Search for the cell housing the specified text and yield its (x, y) center coordinate. 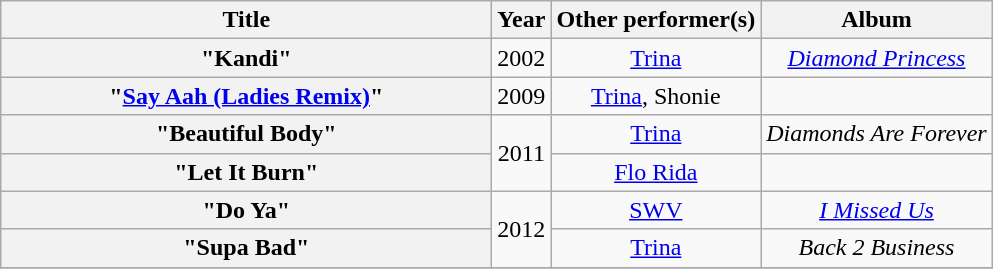
"Beautiful Body" (246, 134)
Diamonds Are Forever (876, 134)
Album (876, 20)
Trina, Shonie (656, 96)
"Say Aah (Ladies Remix)" (246, 96)
Flo Rida (656, 172)
2012 (522, 229)
"Let It Burn" (246, 172)
"Kandi" (246, 58)
Title (246, 20)
2002 (522, 58)
"Do Ya" (246, 210)
Back 2 Business (876, 248)
Other performer(s) (656, 20)
"Supa Bad" (246, 248)
2011 (522, 153)
SWV (656, 210)
2009 (522, 96)
Year (522, 20)
I Missed Us (876, 210)
Diamond Princess (876, 58)
